Locate the cell with the specified text and output its [x, y] center coordinate. 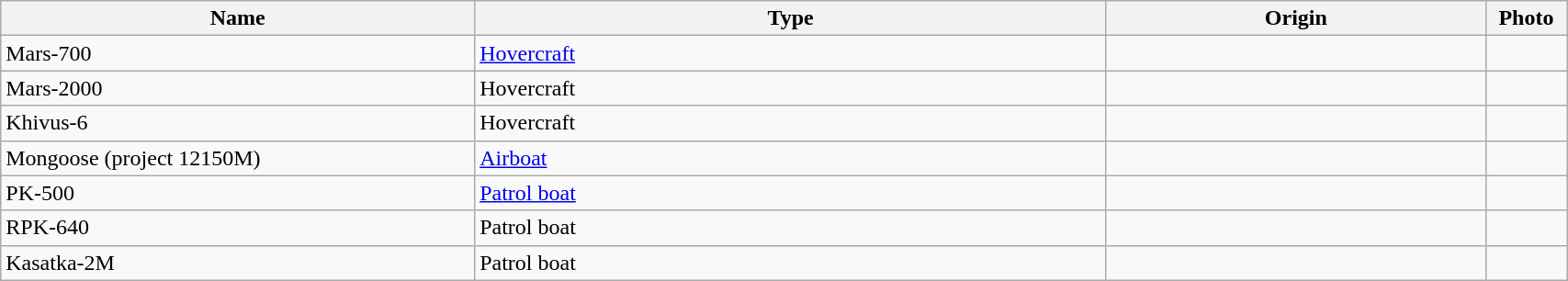
PK-500 [238, 193]
RPK-640 [238, 228]
Khivus-6 [238, 123]
Mars-2000 [238, 88]
Name [238, 18]
Type [791, 18]
Mars-700 [238, 53]
Kasatka-2M [238, 263]
Airboat [791, 158]
Photo [1526, 18]
Origin [1295, 18]
Mongoose (project 12150M) [238, 158]
